Return [x, y] of the center of cell containing provided text 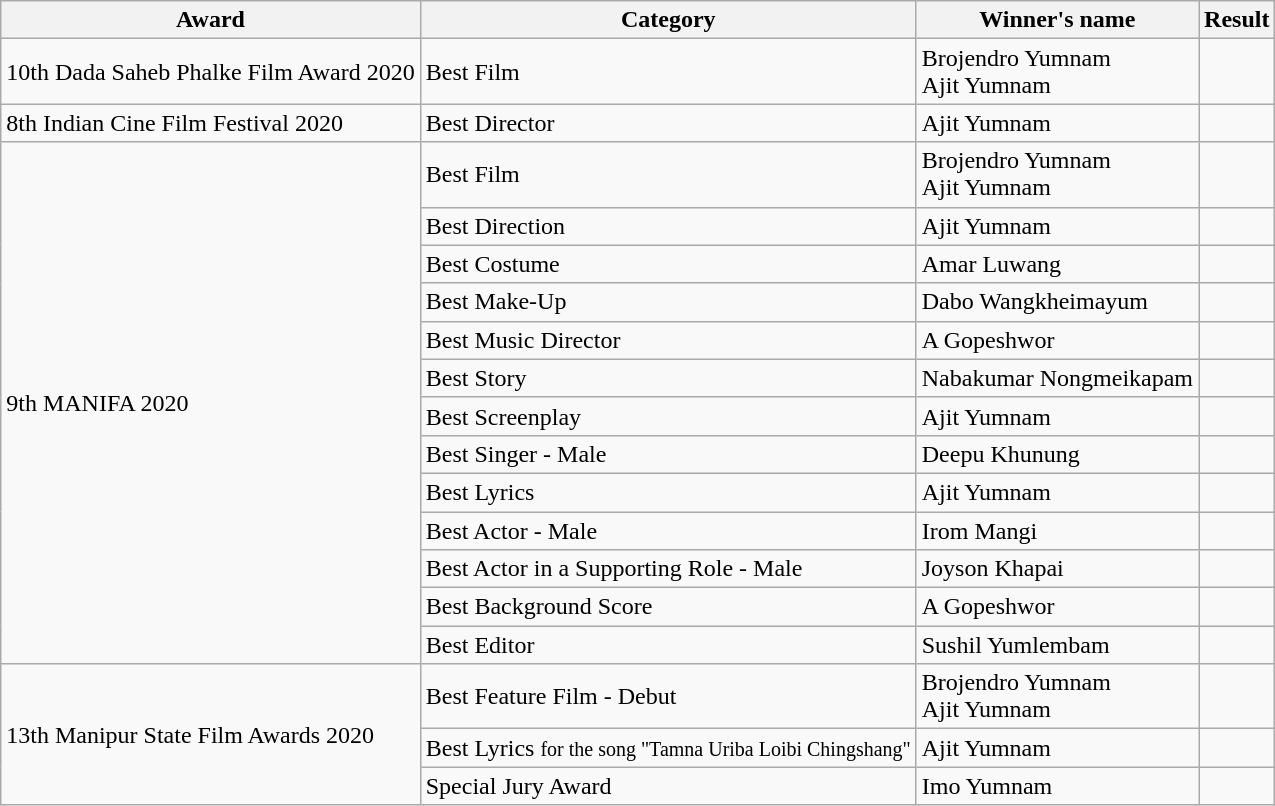
Best Feature Film - Debut [668, 696]
Best Screenplay [668, 416]
Winner's name [1057, 20]
10th Dada Saheb Phalke Film Award 2020 [210, 72]
Nabakumar Nongmeikapam [1057, 378]
Best Singer - Male [668, 454]
8th Indian Cine Film Festival 2020 [210, 123]
Award [210, 20]
Joyson Khapai [1057, 569]
Best Direction [668, 226]
Sushil Yumlembam [1057, 645]
Best Lyrics for the song "Tamna Uriba Loibi Chingshang" [668, 748]
Category [668, 20]
Best Make-Up [668, 302]
Deepu Khunung [1057, 454]
Irom Mangi [1057, 531]
Amar Luwang [1057, 264]
Best Director [668, 123]
Best Costume [668, 264]
Best Actor - Male [668, 531]
Imo Yumnam [1057, 786]
Dabo Wangkheimayum [1057, 302]
Best Lyrics [668, 492]
Best Music Director [668, 340]
Special Jury Award [668, 786]
Best Actor in a Supporting Role - Male [668, 569]
9th MANIFA 2020 [210, 403]
Best Editor [668, 645]
13th Manipur State Film Awards 2020 [210, 734]
Result [1237, 20]
Best Background Score [668, 607]
Best Story [668, 378]
